Extract the (X, Y) coordinate from the center of the cell holding the provided text.  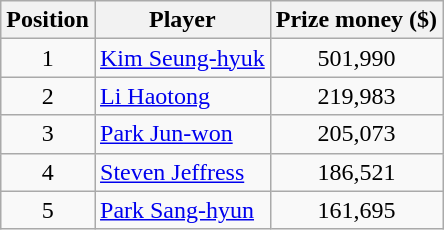
Steven Jeffress (182, 172)
1 (48, 58)
161,695 (356, 210)
4 (48, 172)
501,990 (356, 58)
3 (48, 134)
Kim Seung-hyuk (182, 58)
Park Sang-hyun (182, 210)
Li Haotong (182, 96)
2 (48, 96)
205,073 (356, 134)
Position (48, 20)
Player (182, 20)
5 (48, 210)
219,983 (356, 96)
186,521 (356, 172)
Park Jun-won (182, 134)
Prize money ($) (356, 20)
